Detect which cell encompasses the target text, then output its [x, y] center coordinate. 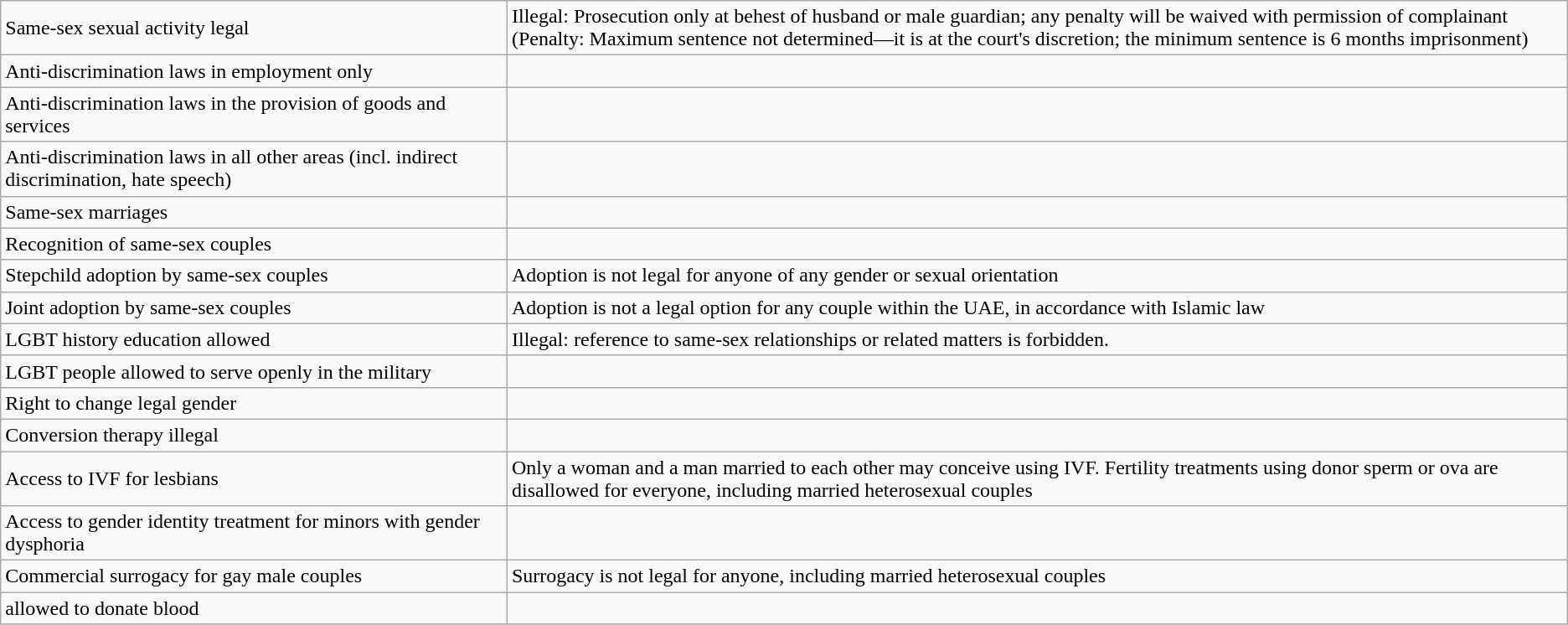
Anti-discrimination laws in the provision of goods and services [255, 114]
Conversion therapy illegal [255, 435]
Joint adoption by same-sex couples [255, 307]
Access to IVF for lesbians [255, 478]
Surrogacy is not legal for anyone, including married heterosexual couples [1037, 576]
Adoption is not legal for anyone of any gender or sexual orientation [1037, 276]
Illegal: reference to same-sex relationships or related matters is forbidden. [1037, 339]
LGBT history education allowed [255, 339]
Anti-discrimination laws in employment only [255, 71]
Stepchild adoption by same-sex couples [255, 276]
Commercial surrogacy for gay male couples [255, 576]
LGBT people allowed to serve openly in the military [255, 371]
Anti-discrimination laws in all other areas (incl. indirect discrimination, hate speech) [255, 169]
Same-sex sexual activity legal [255, 28]
Same-sex marriages [255, 212]
Recognition of same-sex couples [255, 244]
allowed to donate blood [255, 608]
Access to gender identity treatment for minors with gender dysphoria [255, 533]
Adoption is not a legal option for any couple within the UAE, in accordance with Islamic law [1037, 307]
Right to change legal gender [255, 403]
